Find where the given text appears and provide that cell's center as (X, Y) coordinate. 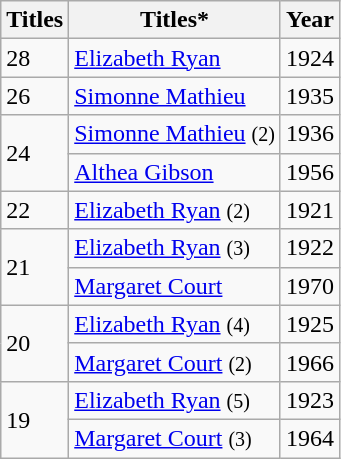
1970 (310, 286)
Year (310, 20)
21 (35, 267)
1925 (310, 324)
19 (35, 419)
Elizabeth Ryan (175, 58)
26 (35, 96)
Elizabeth Ryan (3) (175, 248)
Titles* (175, 20)
Elizabeth Ryan (2) (175, 210)
1966 (310, 362)
Althea Gibson (175, 172)
20 (35, 343)
Margaret Court (2) (175, 362)
Elizabeth Ryan (4) (175, 324)
1921 (310, 210)
Simonne Mathieu (2) (175, 134)
Elizabeth Ryan (5) (175, 400)
Titles (35, 20)
1964 (310, 438)
1935 (310, 96)
22 (35, 210)
1956 (310, 172)
1924 (310, 58)
Margaret Court (3) (175, 438)
Simonne Mathieu (175, 96)
1923 (310, 400)
24 (35, 153)
Margaret Court (175, 286)
1936 (310, 134)
28 (35, 58)
1922 (310, 248)
